Detect which cell encompasses the target text, then output its [X, Y] center coordinate. 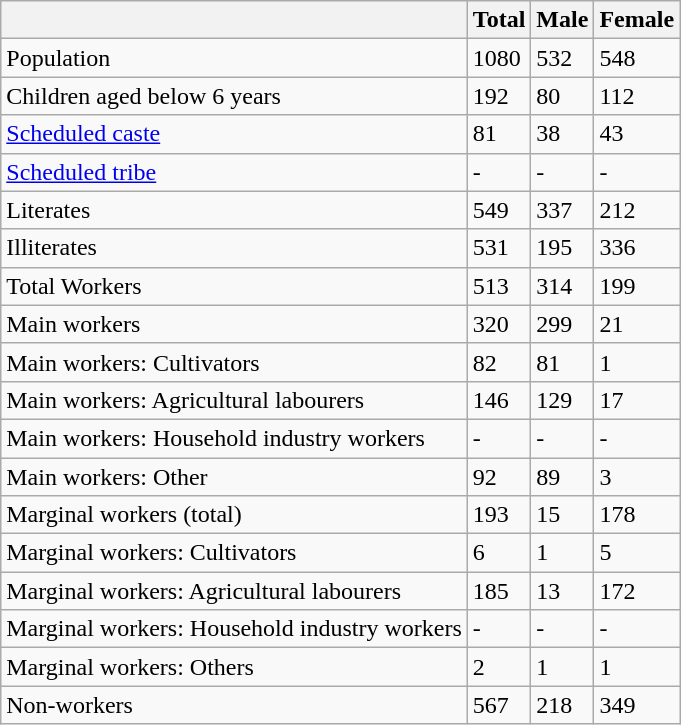
1080 [499, 58]
531 [499, 248]
185 [499, 591]
15 [562, 515]
13 [562, 591]
349 [637, 705]
Marginal workers (total) [234, 515]
129 [562, 400]
212 [637, 210]
Main workers [234, 324]
336 [637, 248]
178 [637, 515]
Main workers: Household industry workers [234, 438]
21 [637, 324]
299 [562, 324]
314 [562, 286]
Non-workers [234, 705]
17 [637, 400]
Scheduled tribe [234, 172]
Main workers: Cultivators [234, 362]
Male [562, 20]
6 [499, 553]
320 [499, 324]
Scheduled caste [234, 134]
549 [499, 210]
Marginal workers: Others [234, 667]
199 [637, 286]
513 [499, 286]
Total [499, 20]
192 [499, 96]
146 [499, 400]
Main workers: Agricultural labourers [234, 400]
548 [637, 58]
38 [562, 134]
Total Workers [234, 286]
Female [637, 20]
112 [637, 96]
82 [499, 362]
Marginal workers: Cultivators [234, 553]
2 [499, 667]
Marginal workers: Agricultural labourers [234, 591]
337 [562, 210]
89 [562, 477]
Population [234, 58]
92 [499, 477]
Literates [234, 210]
43 [637, 134]
195 [562, 248]
80 [562, 96]
218 [562, 705]
Children aged below 6 years [234, 96]
532 [562, 58]
5 [637, 553]
Main workers: Other [234, 477]
3 [637, 477]
193 [499, 515]
567 [499, 705]
Marginal workers: Household industry workers [234, 629]
Illiterates [234, 248]
172 [637, 591]
